Provide the [X, Y] coordinate of the cell's center where the given text is located.  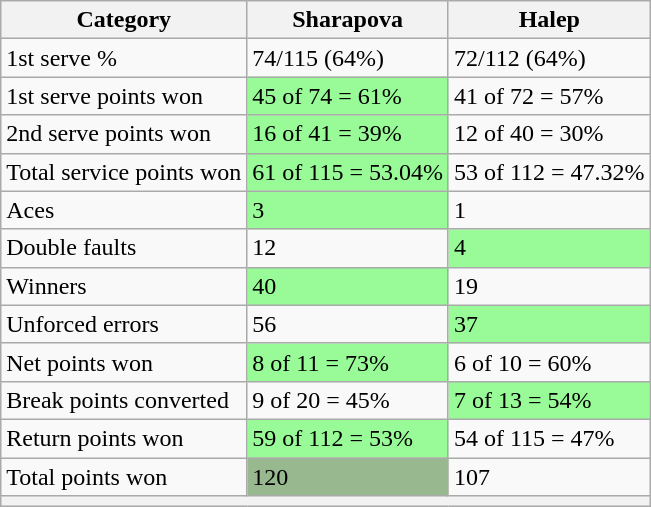
59 of 112 = 53% [348, 438]
37 [549, 324]
Category [124, 20]
53 of 112 = 47.32% [549, 172]
7 of 13 = 54% [549, 400]
3 [348, 210]
6 of 10 = 60% [549, 362]
19 [549, 286]
Unforced errors [124, 324]
Halep [549, 20]
Total points won [124, 477]
12 [348, 248]
Aces [124, 210]
Break points converted [124, 400]
1st serve points won [124, 96]
12 of 40 = 30% [549, 134]
Return points won [124, 438]
1 [549, 210]
61 of 115 = 53.04% [348, 172]
Net points won [124, 362]
72/112 (64%) [549, 58]
8 of 11 = 73% [348, 362]
40 [348, 286]
Sharapova [348, 20]
1st serve % [124, 58]
9 of 20 = 45% [348, 400]
45 of 74 = 61% [348, 96]
107 [549, 477]
120 [348, 477]
Total service points won [124, 172]
4 [549, 248]
74/115 (64%) [348, 58]
Winners [124, 286]
Double faults [124, 248]
41 of 72 = 57% [549, 96]
16 of 41 = 39% [348, 134]
56 [348, 324]
2nd serve points won [124, 134]
54 of 115 = 47% [549, 438]
